Capture the cell that displays the provided text and extract its [x, y] central coordinate. 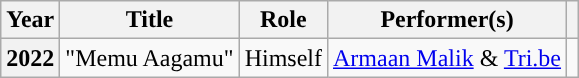
Himself [283, 58]
Performer(s) [446, 20]
"Memu Aagamu" [150, 58]
Armaan Malik & Tri.be [446, 58]
Year [30, 20]
Title [150, 20]
2022 [30, 58]
Role [283, 20]
